Output the (x, y) coordinate of the center of the cell containing the given text.  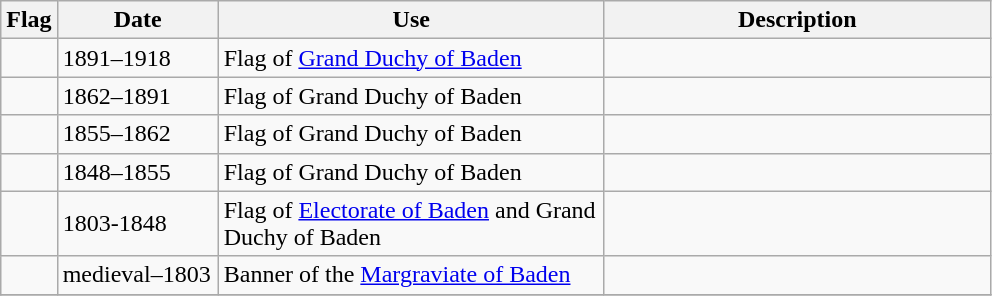
1855–1862 (138, 134)
1891–1918 (138, 58)
1803-1848 (138, 224)
Banner of the Margraviate of Baden (411, 275)
1848–1855 (138, 172)
1862–1891 (138, 96)
Flag of Electorate of Baden and Grand Duchy of Baden (411, 224)
Flag (29, 20)
Description (797, 20)
medieval–1803 (138, 275)
Use (411, 20)
Date (138, 20)
